Capture the cell that displays the provided text and extract its [X, Y] central coordinate. 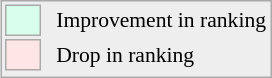
Drop in ranking [162, 55]
Improvement in ranking [162, 20]
